Locate the cell with the specified text and output its (X, Y) center coordinate. 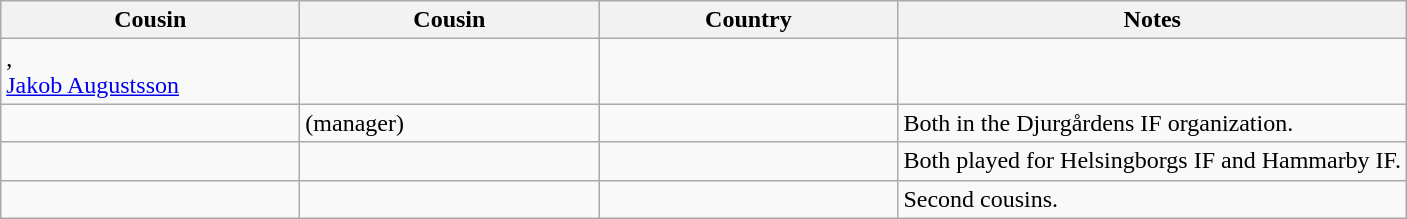
Both played for Helsingborgs IF and Hammarby IF. (1152, 161)
Country (748, 20)
Notes (1152, 20)
(manager) (450, 123)
Second cousins. (1152, 199)
Both in the Djurgårdens IF organization. (1152, 123)
,Jakob Augustsson (150, 72)
